Search for the cell housing the specified text and yield its (x, y) center coordinate. 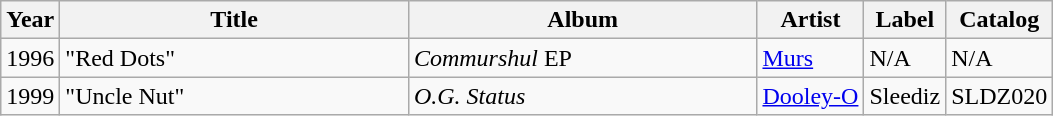
O.G. Status (582, 96)
Year (30, 20)
Title (234, 20)
1999 (30, 96)
Artist (810, 20)
SLDZ020 (1000, 96)
Dooley-O (810, 96)
1996 (30, 58)
Sleediz (905, 96)
Album (582, 20)
Murs (810, 58)
Label (905, 20)
Catalog (1000, 20)
"Red Dots" (234, 58)
Commurshul EP (582, 58)
"Uncle Nut" (234, 96)
